Pinpoint the cell where the given text exists, returning its [x, y] midpoint coordinate. 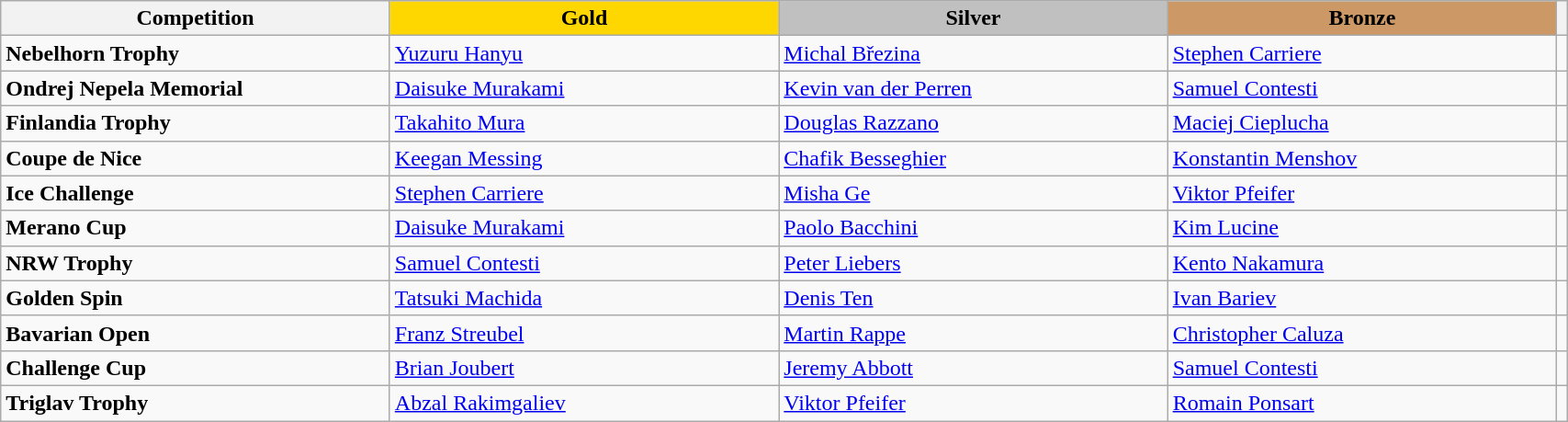
Ivan Bariev [1361, 298]
Keegan Messing [584, 158]
NRW Trophy [196, 263]
Kento Nakamura [1361, 263]
Merano Cup [196, 228]
Golden Spin [196, 298]
Peter Liebers [974, 263]
Triglav Trophy [196, 403]
Jeremy Abbott [974, 368]
Kim Lucine [1361, 228]
Chafik Besseghier [974, 158]
Abzal Rakimgaliev [584, 403]
Martin Rappe [974, 333]
Coupe de Nice [196, 158]
Takahito Mura [584, 123]
Misha Ge [974, 193]
Christopher Caluza [1361, 333]
Challenge Cup [196, 368]
Yuzuru Hanyu [584, 53]
Brian Joubert [584, 368]
Ice Challenge [196, 193]
Nebelhorn Trophy [196, 53]
Romain Ponsart [1361, 403]
Competition [196, 18]
Konstantin Menshov [1361, 158]
Silver [974, 18]
Bronze [1361, 18]
Gold [584, 18]
Kevin van der Perren [974, 88]
Bavarian Open [196, 333]
Franz Streubel [584, 333]
Michal Březina [974, 53]
Tatsuki Machida [584, 298]
Denis Ten [974, 298]
Douglas Razzano [974, 123]
Paolo Bacchini [974, 228]
Ondrej Nepela Memorial [196, 88]
Maciej Cieplucha [1361, 123]
Finlandia Trophy [196, 123]
